Return the (X, Y) coordinate for the center point of the cell that contains the specified text.  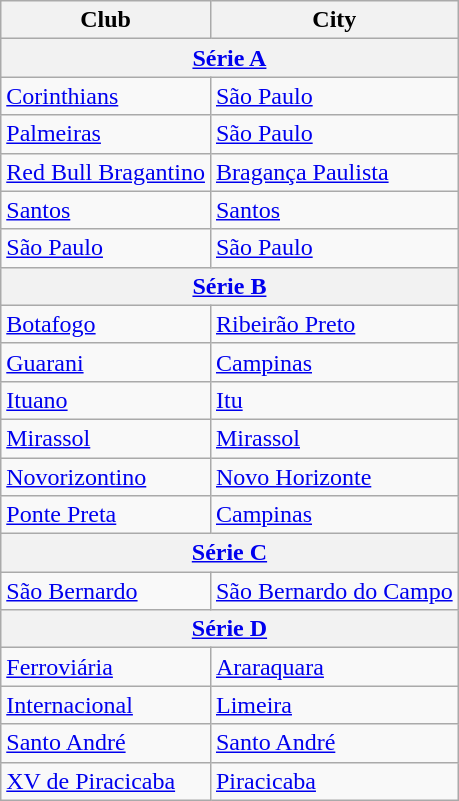
São Bernardo do Campo (334, 591)
Palmeiras (106, 134)
Bragança Paulista (334, 172)
Piracicaba (334, 781)
Série C (230, 553)
Série A (230, 58)
Araraquara (334, 667)
Ituano (106, 400)
Série D (230, 629)
City (334, 20)
São Bernardo (106, 591)
Red Bull Bragantino (106, 172)
Novorizontino (106, 477)
Botafogo (106, 324)
Ponte Preta (106, 515)
Ribeirão Preto (334, 324)
Itu (334, 400)
XV de Piracicaba (106, 781)
Corinthians (106, 96)
Internacional (106, 705)
Série B (230, 286)
Limeira (334, 705)
Novo Horizonte (334, 477)
Ferroviária (106, 667)
Guarani (106, 362)
Club (106, 20)
